For the text-containing cell, return its midpoint in (x, y) coordinate format. 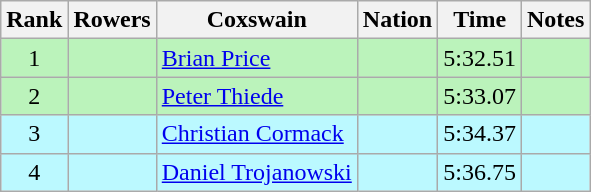
Rank (34, 20)
2 (34, 96)
Christian Cormack (256, 134)
Peter Thiede (256, 96)
Coxswain (256, 20)
5:36.75 (480, 172)
Rowers (112, 20)
Notes (555, 20)
5:33.07 (480, 96)
Brian Price (256, 58)
Time (480, 20)
Daniel Trojanowski (256, 172)
5:34.37 (480, 134)
4 (34, 172)
1 (34, 58)
3 (34, 134)
Nation (397, 20)
5:32.51 (480, 58)
